Return the [X, Y] coordinate for the center point of the cell that contains the specified text.  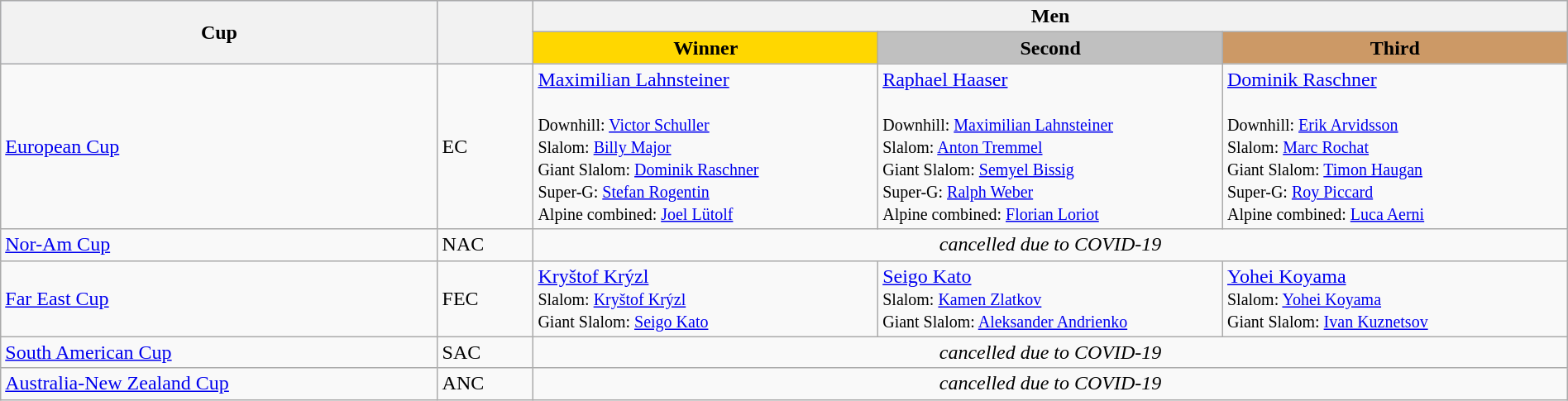
Dominik RaschnerDownhill: Erik ArvidssonSlalom: Marc RochatGiant Slalom: Timon HauganSuper-G: Roy PiccardAlpine combined: Luca Aerni [1394, 146]
ANC [485, 384]
EC [485, 146]
Maximilian LahnsteinerDownhill: Victor SchullerSlalom: Billy MajorGiant Slalom: Dominik RaschnerSuper-G: Stefan RogentinAlpine combined: Joel Lütolf [706, 146]
Kryštof KrýzlSlalom: Kryštof KrýzlGiant Slalom: Seigo Kato [706, 298]
Raphael HaaserDownhill: Maximilian LahnsteinerSlalom: Anton TremmelGiant Slalom: Semyel BissigSuper-G: Ralph WeberAlpine combined: Florian Loriot [1050, 146]
FEC [485, 298]
Yohei KoyamaSlalom: Yohei KoyamaGiant Slalom: Ivan Kuznetsov [1394, 298]
Winner [706, 48]
Third [1394, 48]
Second [1050, 48]
Cup [219, 32]
SAC [485, 352]
Australia-New Zealand Cup [219, 384]
Seigo KatoSlalom: Kamen ZlatkovGiant Slalom: Aleksander Andrienko [1050, 298]
European Cup [219, 146]
Far East Cup [219, 298]
Men [1050, 17]
NAC [485, 245]
South American Cup [219, 352]
Nor-Am Cup [219, 245]
